Locate the cell with the specified text and output its (X, Y) center coordinate. 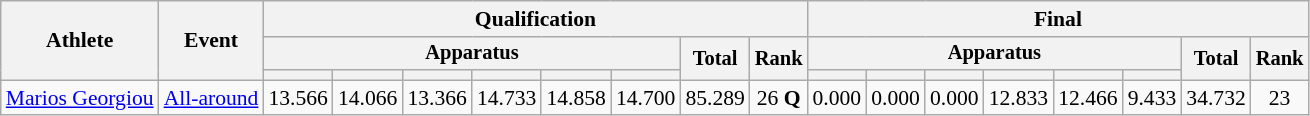
34.732 (1216, 98)
23 (1280, 98)
14.858 (576, 98)
85.289 (714, 98)
Marios Georgiou (80, 98)
26 Q (779, 98)
Event (212, 40)
Qualification (535, 19)
13.366 (436, 98)
14.700 (646, 98)
14.733 (506, 98)
Final (1058, 19)
9.433 (1152, 98)
Athlete (80, 40)
12.466 (1088, 98)
13.566 (298, 98)
All-around (212, 98)
12.833 (1018, 98)
14.066 (368, 98)
